From the cell containing the given text, extract its center point as [x, y] coordinate. 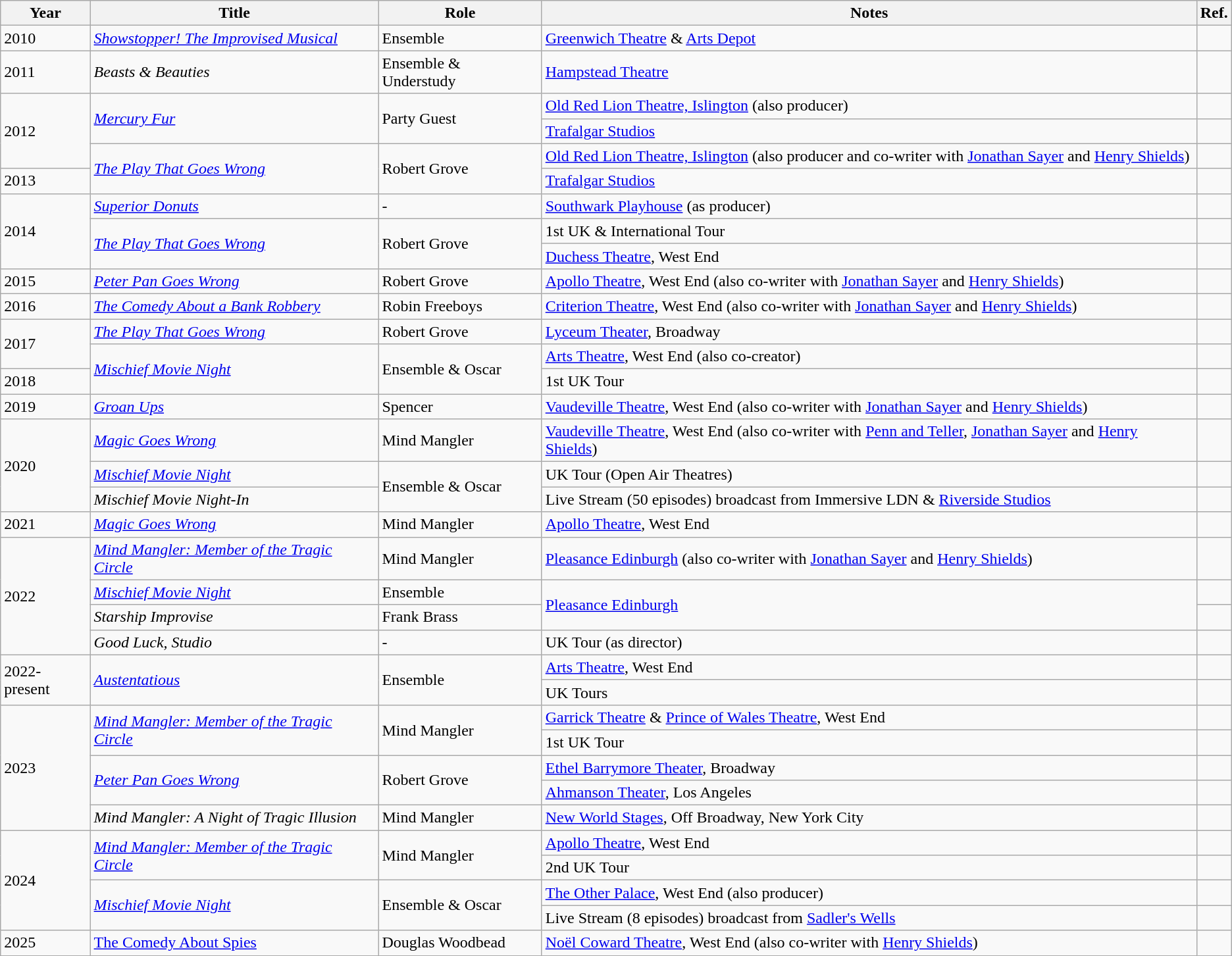
Vaudeville Theatre, West End (also co-writer with Jonathan Sayer and Henry Shields) [869, 407]
Frank Brass [460, 617]
Mischief Movie Night-In [234, 499]
New World Stages, Off Broadway, New York City [869, 818]
2025 [45, 943]
2014 [45, 231]
The Other Palace, West End (also producer) [869, 893]
2022-present [45, 680]
2023 [45, 767]
Duchess Theatre, West End [869, 256]
Groan Ups [234, 407]
Ref. [1214, 13]
Arts Theatre, West End [869, 667]
Austentatious [234, 680]
Mind Mangler: A Night of Tragic Illusion [234, 818]
Old Red Lion Theatre, Islington (also producer) [869, 106]
Party Guest [460, 118]
Greenwich Theatre & Arts Depot [869, 38]
Showstopper! The Improvised Musical [234, 38]
Lyceum Theater, Broadway [869, 331]
Starship Improvise [234, 617]
The Comedy About Spies [234, 943]
Vaudeville Theatre, West End (also co-writer with Penn and Teller, Jonathan Sayer and Henry Shields) [869, 441]
Spencer [460, 407]
2021 [45, 524]
2020 [45, 466]
UK Tour (as director) [869, 642]
Beasts & Beauties [234, 72]
2015 [45, 281]
2017 [45, 343]
2024 [45, 880]
Ahmanson Theater, Los Angeles [869, 793]
Southwark Playhouse (as producer) [869, 206]
Garrick Theatre & Prince of Wales Theatre, West End [869, 717]
Superior Donuts [234, 206]
Live Stream (8 episodes) broadcast from Sadler's Wells [869, 918]
Notes [869, 13]
2013 [45, 181]
2019 [45, 407]
Robin Freeboys [460, 306]
UK Tour (Open Air Theatres) [869, 474]
The Comedy About a Bank Robbery [234, 306]
Apollo Theatre, West End (also co-writer with Jonathan Sayer and Henry Shields) [869, 281]
2010 [45, 38]
2022 [45, 596]
Noël Coward Theatre, West End (also co-writer with Henry Shields) [869, 943]
Old Red Lion Theatre, Islington (also producer and co-writer with Jonathan Sayer and Henry Shields) [869, 156]
Arts Theatre, West End (also co-creator) [869, 357]
2011 [45, 72]
Role [460, 13]
1st UK & International Tour [869, 231]
Title [234, 13]
Hampstead Theatre [869, 72]
Ensemble & Understudy [460, 72]
2018 [45, 382]
Criterion Theatre, West End (also co-writer with Jonathan Sayer and Henry Shields) [869, 306]
Ethel Barrymore Theater, Broadway [869, 768]
Live Stream (50 episodes) broadcast from Immersive LDN & Riverside Studios [869, 499]
Pleasance Edinburgh (also co-writer with Jonathan Sayer and Henry Shields) [869, 558]
2016 [45, 306]
Pleasance Edinburgh [869, 605]
Douglas Woodbead [460, 943]
UK Tours [869, 692]
2nd UK Tour [869, 868]
Year [45, 13]
Good Luck, Studio [234, 642]
2012 [45, 131]
Mercury Fur [234, 118]
